For the text-containing cell, return its midpoint in (x, y) coordinate format. 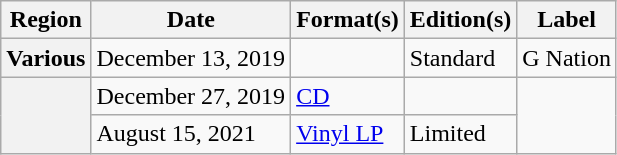
Region (46, 20)
Limited (460, 134)
Vinyl LP (348, 134)
Format(s) (348, 20)
August 15, 2021 (191, 134)
G Nation (567, 58)
Label (567, 20)
Date (191, 20)
Various (46, 58)
CD (348, 96)
Edition(s) (460, 20)
December 13, 2019 (191, 58)
December 27, 2019 (191, 96)
Standard (460, 58)
